Provide the (x, y) coordinate of the cell's center where the given text is located.  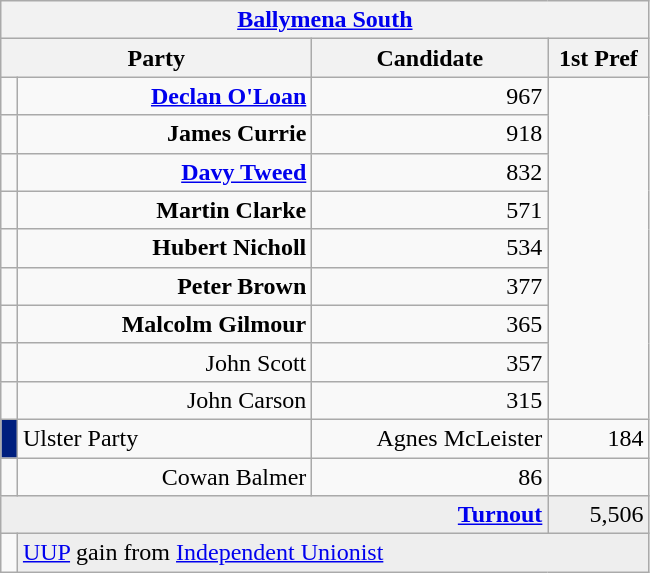
357 (430, 362)
Cowan Balmer (164, 477)
Candidate (430, 58)
Turnout (274, 515)
918 (430, 134)
Ballymena South (325, 20)
184 (598, 438)
Party (156, 58)
Martin Clarke (164, 210)
Malcolm Gilmour (164, 324)
James Currie (164, 134)
Agnes McLeister (430, 438)
Peter Brown (164, 286)
967 (430, 96)
315 (430, 400)
534 (430, 248)
86 (430, 477)
377 (430, 286)
1st Pref (598, 58)
832 (430, 172)
Davy Tweed (164, 172)
John Scott (164, 362)
5,506 (598, 515)
571 (430, 210)
Ulster Party (164, 438)
Hubert Nicholl (164, 248)
Declan O'Loan (164, 96)
365 (430, 324)
UUP gain from Independent Unionist (333, 553)
John Carson (164, 400)
